Extract the [x, y] coordinate from the center of the cell holding the provided text.  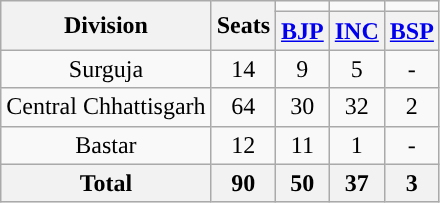
14 [243, 69]
12 [243, 145]
3 [412, 183]
Bastar [106, 145]
90 [243, 183]
64 [243, 107]
11 [303, 145]
30 [303, 107]
Division [106, 26]
BJP [303, 31]
5 [356, 69]
Total [106, 183]
2 [412, 107]
37 [356, 183]
Seats [243, 26]
9 [303, 69]
1 [356, 145]
BSP [412, 31]
Central Chhattisgarh [106, 107]
Surguja [106, 69]
INC [356, 31]
32 [356, 107]
50 [303, 183]
